From the cell containing the given text, extract its center point as [X, Y] coordinate. 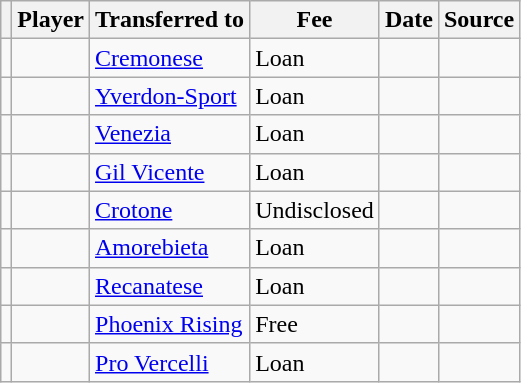
Amorebieta [170, 248]
Pro Vercelli [170, 362]
Transferred to [170, 20]
Source [478, 20]
Phoenix Rising [170, 324]
Fee [315, 20]
Gil Vicente [170, 172]
Cremonese [170, 58]
Crotone [170, 210]
Recanatese [170, 286]
Yverdon-Sport [170, 96]
Undisclosed [315, 210]
Player [51, 20]
Free [315, 324]
Date [408, 20]
Venezia [170, 134]
